Search for the cell housing the specified text and yield its (X, Y) center coordinate. 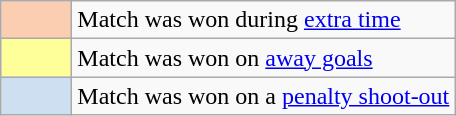
Match was won on a penalty shoot-out (264, 96)
Match was won on away goals (264, 58)
Match was won during extra time (264, 20)
